Search for the cell housing the specified text and yield its [x, y] center coordinate. 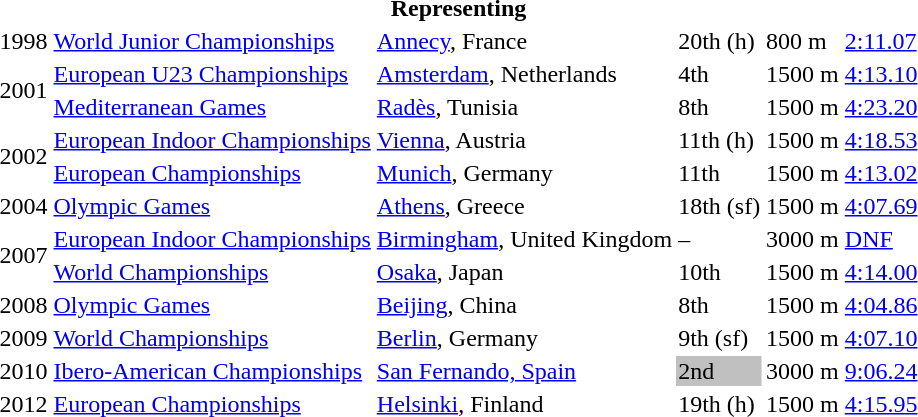
Amsterdam, Netherlands [524, 74]
European Championships [212, 173]
11th [720, 173]
European U23 Championships [212, 74]
Birmingham, United Kingdom [524, 239]
9th (sf) [720, 338]
Athens, Greece [524, 206]
Annecy, France [524, 41]
Vienna, Austria [524, 140]
2nd [720, 371]
4th [720, 74]
Mediterranean Games [212, 107]
800 m [803, 41]
Osaka, Japan [524, 272]
Ibero-American Championships [212, 371]
Berlin, Germany [524, 338]
Beijing, China [524, 305]
World Junior Championships [212, 41]
18th (sf) [720, 206]
Munich, Germany [524, 173]
11th (h) [720, 140]
– [720, 239]
10th [720, 272]
20th (h) [720, 41]
Radès, Tunisia [524, 107]
San Fernando, Spain [524, 371]
